Output the [x, y] coordinate of the center of the cell containing the given text.  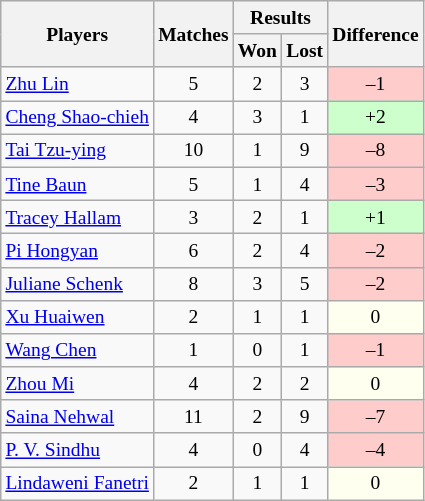
Wang Chen [78, 350]
–3 [376, 184]
Results [280, 18]
+2 [376, 118]
Tracey Hallam [78, 216]
Players [78, 34]
6 [194, 250]
–8 [376, 150]
Won [257, 50]
Matches [194, 34]
P. V. Sindhu [78, 450]
+1 [376, 216]
Pi Hongyan [78, 250]
–4 [376, 450]
–7 [376, 416]
Juliane Schenk [78, 284]
Saina Nehwal [78, 416]
Tai Tzu-ying [78, 150]
Xu Huaiwen [78, 316]
Lindaweni Fanetri [78, 484]
8 [194, 284]
Lost [305, 50]
Difference [376, 34]
11 [194, 416]
Cheng Shao-chieh [78, 118]
Tine Baun [78, 184]
Zhu Lin [78, 84]
10 [194, 150]
Zhou Mi [78, 384]
